Detect which cell encompasses the target text, then output its [X, Y] center coordinate. 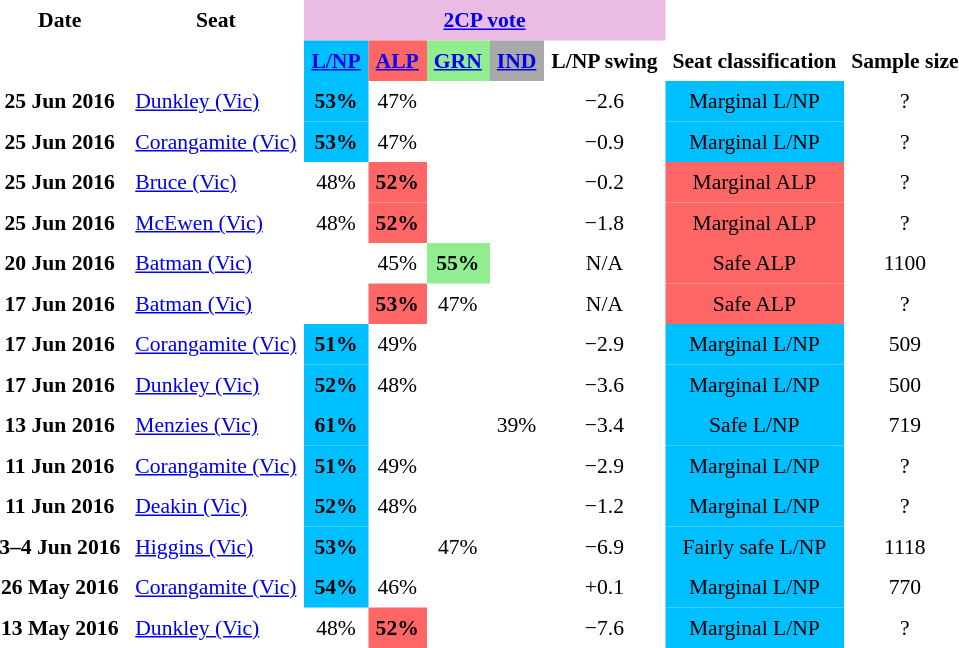
−1.8 [604, 222]
61% [336, 425]
−3.4 [604, 425]
55% [458, 263]
L/NP [336, 60]
54% [336, 587]
39% [516, 425]
IND [516, 60]
Seat [216, 20]
Menzies (Vic) [216, 425]
2CP vote [484, 20]
−6.9 [604, 546]
46% [397, 587]
McEwen (Vic) [216, 222]
Bruce (Vic) [216, 182]
−2.6 [604, 101]
−0.9 [604, 142]
Safe L/NP [754, 425]
L/NP swing [604, 60]
Deakin (Vic) [216, 506]
−3.6 [604, 384]
−7.6 [604, 628]
ALP [397, 60]
−1.2 [604, 506]
Higgins (Vic) [216, 546]
−0.2 [604, 182]
Fairly safe L/NP [754, 546]
+0.1 [604, 587]
Seat classification [754, 60]
GRN [458, 60]
45% [397, 263]
